Find where the given text appears and provide that cell's center as (X, Y) coordinate. 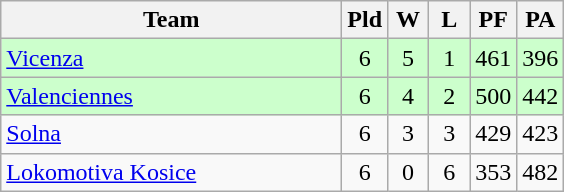
PA (540, 20)
2 (450, 96)
PF (494, 20)
353 (494, 172)
Solna (172, 134)
4 (408, 96)
5 (408, 58)
0 (408, 172)
1 (450, 58)
442 (540, 96)
500 (494, 96)
Vicenza (172, 58)
396 (540, 58)
429 (494, 134)
Team (172, 20)
Valenciennes (172, 96)
L (450, 20)
461 (494, 58)
W (408, 20)
Lokomotiva Kosice (172, 172)
423 (540, 134)
482 (540, 172)
Pld (365, 20)
